Locate the cell with the specified text and output its [x, y] center coordinate. 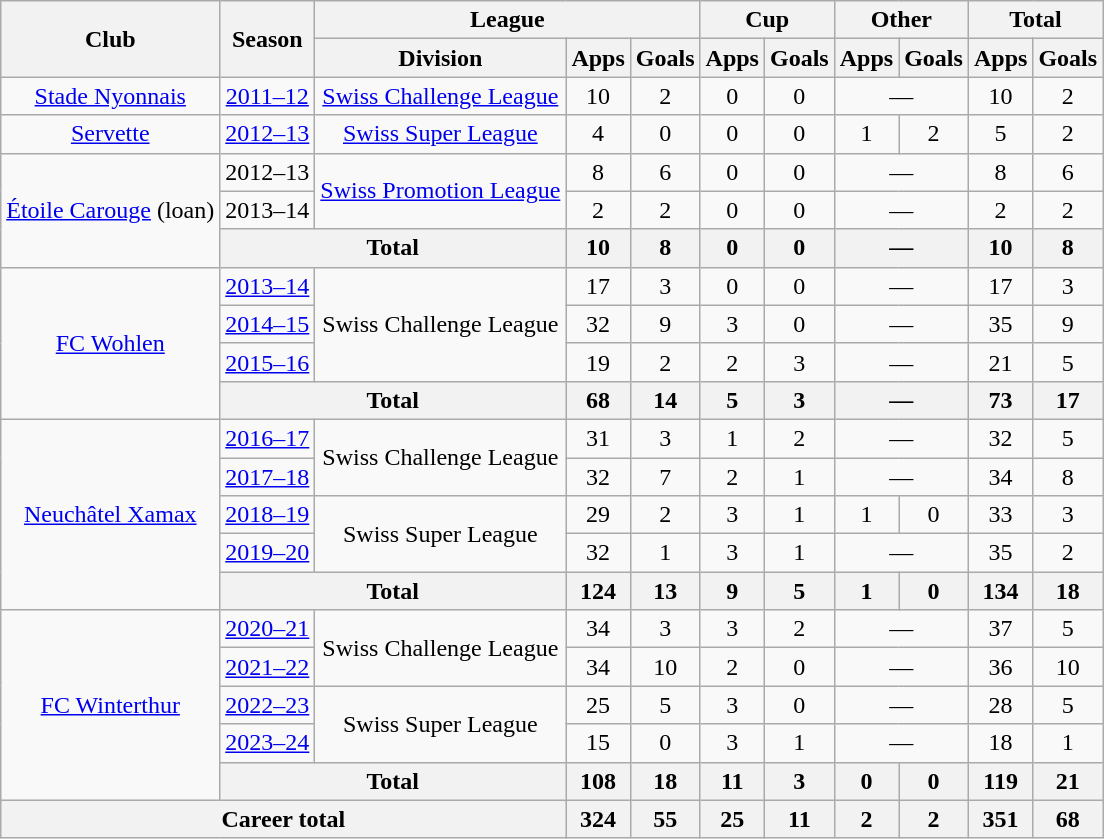
351 [1000, 819]
55 [665, 819]
Swiss Promotion League [440, 191]
29 [598, 515]
2021–22 [268, 667]
2014–15 [268, 324]
119 [1000, 781]
FC Winterthur [110, 705]
4 [598, 134]
33 [1000, 515]
2023–24 [268, 743]
2019–20 [268, 553]
14 [665, 400]
2022–23 [268, 705]
Season [268, 39]
108 [598, 781]
37 [1000, 629]
7 [665, 477]
Neuchâtel Xamax [110, 514]
124 [598, 591]
Other [901, 20]
Career total [284, 819]
2017–18 [268, 477]
36 [1000, 667]
FC Wohlen [110, 343]
2016–17 [268, 438]
31 [598, 438]
2011–12 [268, 96]
2020–21 [268, 629]
Servette [110, 134]
Cup [767, 20]
2018–19 [268, 515]
Étoile Carouge (loan) [110, 210]
324 [598, 819]
Division [440, 58]
28 [1000, 705]
Stade Nyonnais [110, 96]
15 [598, 743]
19 [598, 362]
2015–16 [268, 362]
73 [1000, 400]
134 [1000, 591]
13 [665, 591]
League [508, 20]
Club [110, 39]
